Determine the [X, Y] coordinate at the center of the cell enclosing the given text.  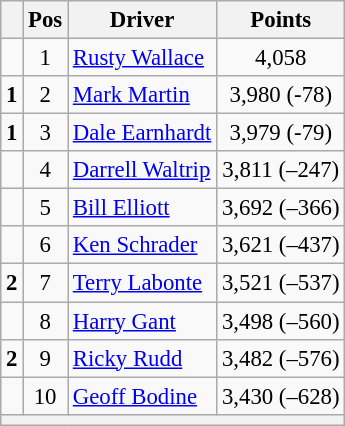
Ricky Rudd [142, 358]
3,811 (–247) [281, 170]
3,521 (–537) [281, 283]
3,498 (–560) [281, 321]
3,979 (-79) [281, 133]
6 [46, 245]
4 [46, 170]
8 [46, 321]
10 [46, 396]
Dale Earnhardt [142, 133]
5 [46, 208]
Bill Elliott [142, 208]
Points [281, 20]
Terry Labonte [142, 283]
Darrell Waltrip [142, 170]
Driver [142, 20]
3 [46, 133]
Mark Martin [142, 95]
3,430 (–628) [281, 396]
9 [46, 358]
Harry Gant [142, 321]
3,692 (–366) [281, 208]
3,621 (–437) [281, 245]
Geoff Bodine [142, 396]
4,058 [281, 58]
Ken Schrader [142, 245]
3,980 (-78) [281, 95]
Pos [46, 20]
7 [46, 283]
3,482 (–576) [281, 358]
Rusty Wallace [142, 58]
